Return the [X, Y] coordinate for the center point of the cell that contains the specified text.  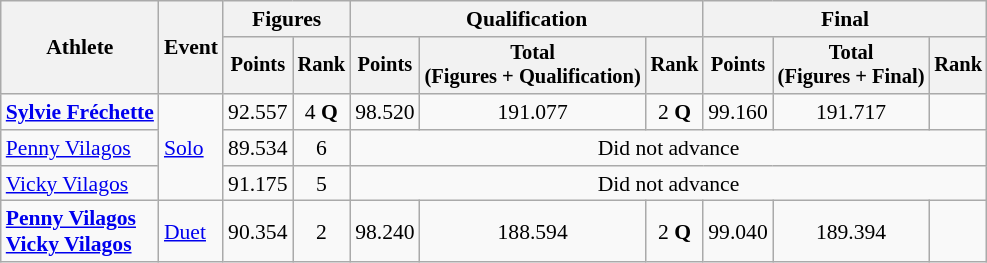
191.717 [852, 112]
Sylvie Fréchette [80, 112]
98.520 [384, 112]
Vicky Vilagos [80, 184]
Total(Figures + Final) [852, 66]
92.557 [258, 112]
5 [322, 184]
89.534 [258, 148]
189.394 [852, 232]
Duet [191, 232]
188.594 [533, 232]
Penny VilagosVicky Vilagos [80, 232]
Penny Vilagos [80, 148]
191.077 [533, 112]
99.160 [738, 112]
Qualification [526, 19]
99.040 [738, 232]
Solo [191, 148]
98.240 [384, 232]
6 [322, 148]
Event [191, 48]
90.354 [258, 232]
2 [322, 232]
91.175 [258, 184]
Final [845, 19]
Figures [286, 19]
4 Q [322, 112]
Total(Figures + Qualification) [533, 66]
Athlete [80, 48]
